From the cell containing the given text, extract its center point as (x, y) coordinate. 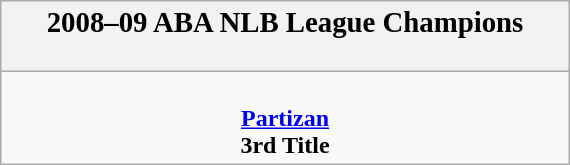
Partizan3rd Title (284, 118)
2008–09 ABA NLB League Champions (284, 36)
